Capture the cell that displays the provided text and extract its (x, y) central coordinate. 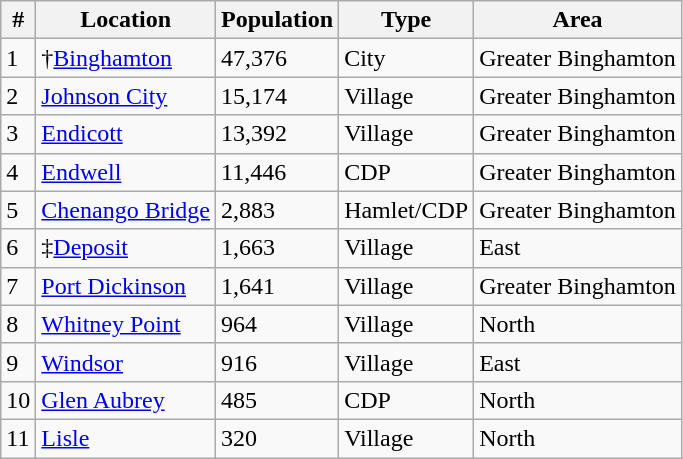
Area (578, 20)
Chenango Bridge (126, 210)
47,376 (278, 58)
Hamlet/CDP (406, 210)
15,174 (278, 96)
Windsor (126, 362)
Lisle (126, 438)
‡Deposit (126, 248)
964 (278, 324)
Port Dickinson (126, 286)
5 (18, 210)
10 (18, 400)
2,883 (278, 210)
11,446 (278, 172)
Whitney Point (126, 324)
1,641 (278, 286)
4 (18, 172)
Population (278, 20)
2 (18, 96)
9 (18, 362)
Location (126, 20)
6 (18, 248)
13,392 (278, 134)
1,663 (278, 248)
1 (18, 58)
# (18, 20)
Endicott (126, 134)
Johnson City (126, 96)
8 (18, 324)
Type (406, 20)
†Binghamton (126, 58)
Endwell (126, 172)
485 (278, 400)
City (406, 58)
7 (18, 286)
11 (18, 438)
916 (278, 362)
3 (18, 134)
320 (278, 438)
Glen Aubrey (126, 400)
